Return [X, Y] of the center of cell containing provided text 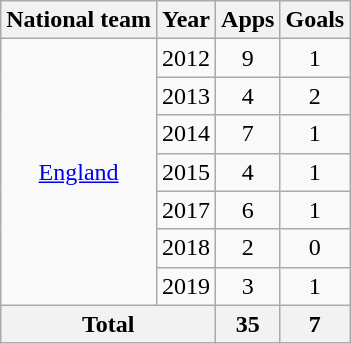
2013 [186, 96]
Apps [248, 20]
Total [108, 324]
2018 [186, 248]
National team [79, 20]
Year [186, 20]
2019 [186, 286]
Goals [315, 20]
6 [248, 210]
2015 [186, 172]
35 [248, 324]
2014 [186, 134]
England [79, 172]
2012 [186, 58]
2017 [186, 210]
0 [315, 248]
3 [248, 286]
9 [248, 58]
